From the cell containing the given text, extract its center point as [X, Y] coordinate. 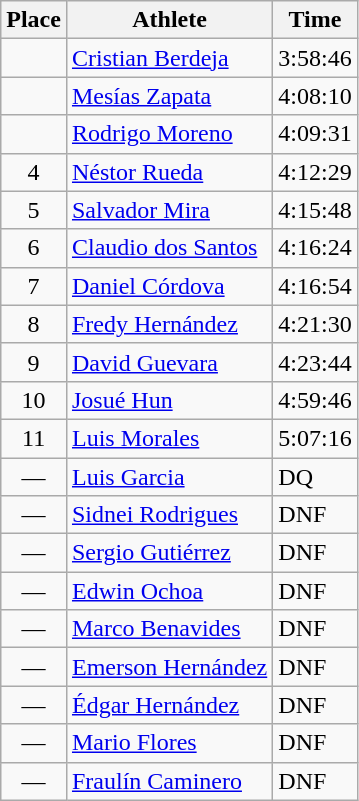
Mario Flores [169, 743]
4:21:30 [315, 324]
4:12:29 [315, 172]
5 [34, 210]
Fraulín Caminero [169, 781]
Claudio dos Santos [169, 248]
Marco Benavides [169, 629]
4:09:31 [315, 134]
4 [34, 172]
Cristian Berdeja [169, 58]
4:15:48 [315, 210]
Néstor Rueda [169, 172]
Rodrigo Moreno [169, 134]
5:07:16 [315, 438]
4:08:10 [315, 96]
4:16:54 [315, 286]
7 [34, 286]
Salvador Mira [169, 210]
Athlete [169, 20]
Time [315, 20]
Daniel Córdova [169, 286]
Place [34, 20]
4:59:46 [315, 400]
DQ [315, 477]
Fredy Hernández [169, 324]
3:58:46 [315, 58]
11 [34, 438]
8 [34, 324]
Emerson Hernández [169, 667]
9 [34, 362]
10 [34, 400]
Sergio Gutiérrez [169, 553]
Sidnei Rodrigues [169, 515]
6 [34, 248]
Édgar Hernández [169, 705]
Mesías Zapata [169, 96]
Luis Garcia [169, 477]
4:16:24 [315, 248]
David Guevara [169, 362]
Josué Hun [169, 400]
Luis Morales [169, 438]
4:23:44 [315, 362]
Edwin Ochoa [169, 591]
